Return (x, y) of the center of cell containing provided text 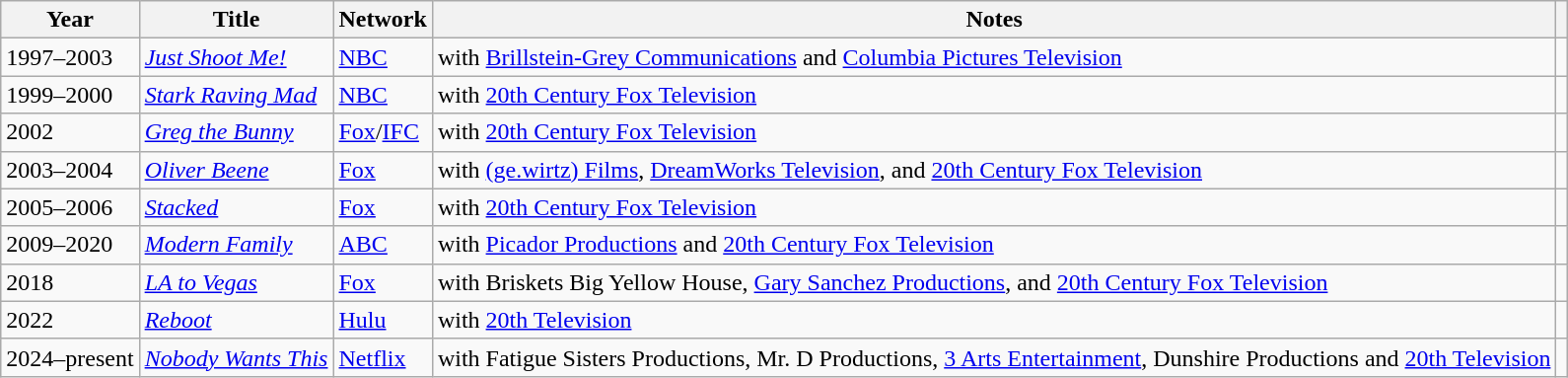
with Brillstein-Grey Communications and Columbia Pictures Television (994, 57)
2024–present (70, 357)
Modern Family (237, 245)
with 20th Television (994, 320)
Hulu (383, 320)
Notes (994, 20)
2005–2006 (70, 207)
Oliver Beene (237, 170)
2022 (70, 320)
with Fatigue Sisters Productions, Mr. D Productions, 3 Arts Entertainment, Dunshire Productions and 20th Television (994, 357)
2002 (70, 132)
2018 (70, 282)
ABC (383, 245)
Reboot (237, 320)
1999–2000 (70, 95)
Stark Raving Mad (237, 95)
with (ge.wirtz) Films, DreamWorks Television, and 20th Century Fox Television (994, 170)
2003–2004 (70, 170)
Year (70, 20)
Just Shoot Me! (237, 57)
Title (237, 20)
LA to Vegas (237, 282)
2009–2020 (70, 245)
with Briskets Big Yellow House, Gary Sanchez Productions, and 20th Century Fox Television (994, 282)
Greg the Bunny (237, 132)
Nobody Wants This (237, 357)
with Picador Productions and 20th Century Fox Television (994, 245)
Network (383, 20)
Stacked (237, 207)
Fox/IFC (383, 132)
Netflix (383, 357)
1997–2003 (70, 57)
